Return the (X, Y) coordinate for the center point of the cell that contains the specified text.  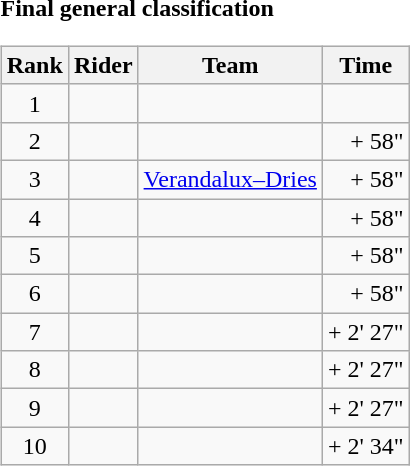
2 (34, 141)
6 (34, 294)
10 (34, 446)
Verandalux–Dries (230, 179)
3 (34, 179)
1 (34, 103)
Time (366, 65)
5 (34, 256)
Team (230, 65)
+ 2' 34" (366, 446)
4 (34, 217)
8 (34, 370)
Rider (103, 65)
7 (34, 332)
9 (34, 408)
Rank (34, 65)
